Identify which cell holds the provided text, then report its [x, y] central coordinate. 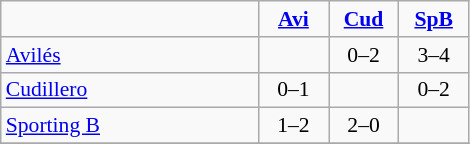
Cud [363, 19]
Cudillero [130, 90]
Sporting B [130, 126]
1–2 [293, 126]
SpB [434, 19]
0–1 [293, 90]
2–0 [363, 126]
3–4 [434, 55]
Avilés [130, 55]
Avi [293, 19]
